Return (x, y) of the center of cell containing provided text 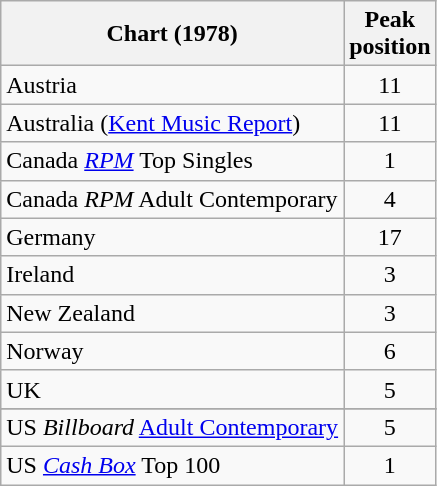
US Cash Box Top 100 (172, 465)
Chart (1978) (172, 34)
New Zealand (172, 313)
Canada RPM Adult Contemporary (172, 199)
Germany (172, 237)
Austria (172, 85)
US Billboard Adult Contemporary (172, 427)
17 (390, 237)
UK (172, 389)
Ireland (172, 275)
Peakposition (390, 34)
Canada RPM Top Singles (172, 161)
Norway (172, 351)
6 (390, 351)
Australia (Kent Music Report) (172, 123)
4 (390, 199)
